Identify which cell holds the provided text, then report its (x, y) central coordinate. 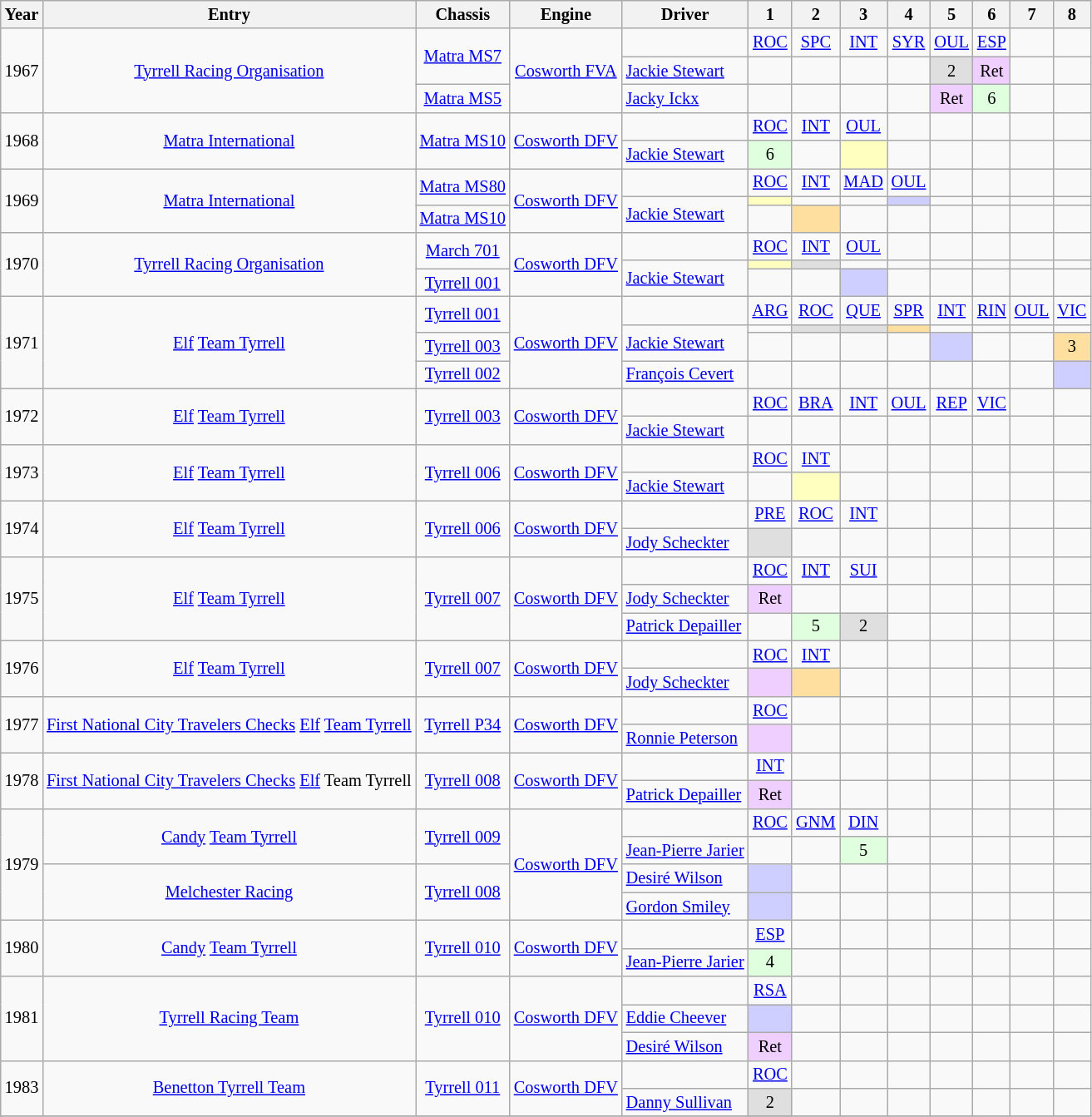
Tyrrell 009 (462, 837)
SPR (909, 310)
Melchester Racing (229, 892)
1978 (22, 780)
GNM (815, 823)
1983 (22, 1088)
Tyrrell 011 (462, 1088)
Engine (566, 14)
1968 (22, 140)
Chassis (462, 14)
ARG (770, 310)
1972 (22, 416)
1971 (22, 343)
François Cevert (685, 374)
1980 (22, 948)
SPC (815, 42)
Tyrrell Racing Team (229, 1018)
1979 (22, 865)
Matra MS5 (462, 98)
Danny Sullivan (685, 1102)
8 (1071, 14)
Year (22, 14)
Tyrrell 002 (462, 374)
1981 (22, 1018)
Benetton Tyrrell Team (229, 1088)
DIN (863, 823)
1970 (22, 264)
SYR (909, 42)
1969 (22, 200)
MAD (863, 182)
1967 (22, 70)
Driver (685, 14)
1976 (22, 669)
SUI (863, 571)
March 701 (462, 250)
1 (770, 14)
1977 (22, 724)
1975 (22, 599)
Eddie Cheever (685, 1018)
PRE (770, 514)
Ronnie Peterson (685, 739)
Tyrrell P34 (462, 724)
1973 (22, 472)
RSA (770, 991)
Matra MS80 (462, 186)
QUE (863, 310)
Entry (229, 14)
1974 (22, 527)
RIN (991, 310)
REP (951, 403)
7 (1032, 14)
Matra MS7 (462, 57)
Gordon Smiley (685, 907)
Jacky Ickx (685, 98)
BRA (815, 403)
Cosworth FVA (566, 70)
